Detect which cell encompasses the target text, then output its [x, y] center coordinate. 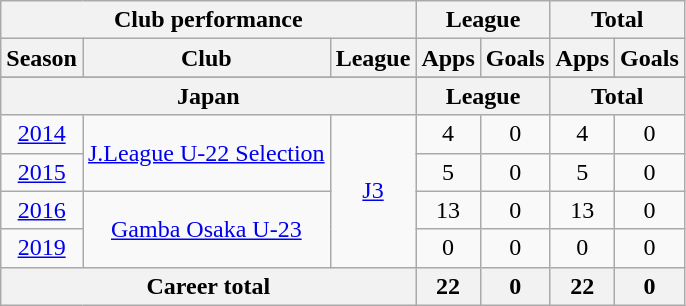
Club performance [208, 20]
2016 [42, 210]
2019 [42, 248]
2015 [42, 172]
2014 [42, 134]
Season [42, 58]
J.League U-22 Selection [206, 153]
Gamba Osaka U-23 [206, 229]
Career total [208, 286]
J3 [373, 191]
Japan [208, 96]
Club [206, 58]
